Find where the given text appears and provide that cell's center as (X, Y) coordinate. 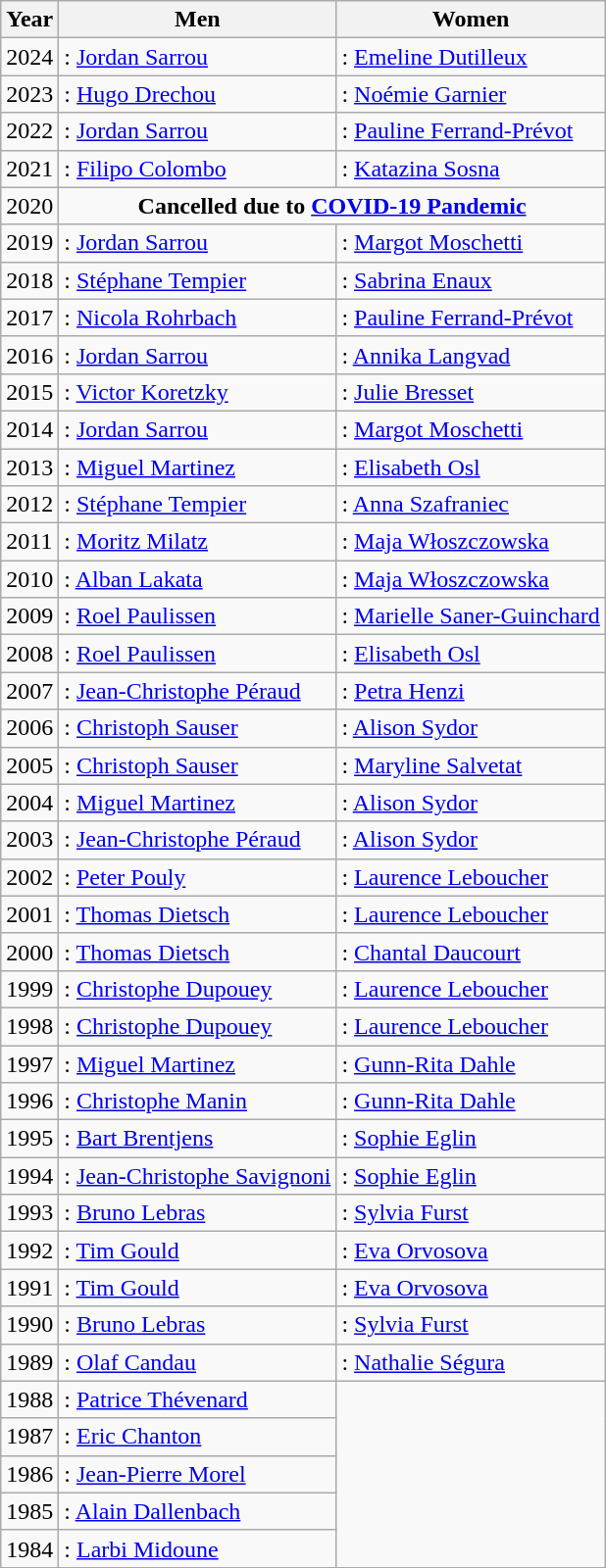
2000 (29, 952)
: Jean-Christophe Savignoni (198, 1176)
: Christophe Manin (198, 1102)
: Alban Lakata (198, 579)
Men (198, 20)
1994 (29, 1176)
1986 (29, 1474)
: Patrice Thévenard (198, 1399)
2006 (29, 728)
2010 (29, 579)
: Nicola Rohrbach (198, 318)
1987 (29, 1437)
: Nathalie Ségura (471, 1362)
1999 (29, 989)
: Peter Pouly (198, 877)
2011 (29, 542)
1984 (29, 1548)
1990 (29, 1325)
2024 (29, 57)
: Marielle Saner-Guinchard (471, 616)
: Julie Bresset (471, 392)
2016 (29, 355)
Cancelled due to COVID-19 Pandemic (332, 206)
: Bart Brentjens (198, 1139)
1988 (29, 1399)
: Filipo Colombo (198, 169)
2015 (29, 392)
2013 (29, 467)
2002 (29, 877)
: Maryline Salvetat (471, 765)
: Olaf Candau (198, 1362)
: Moritz Milatz (198, 542)
2022 (29, 131)
2023 (29, 94)
: Chantal Daucourt (471, 952)
Year (29, 20)
2003 (29, 840)
Women (471, 20)
: Emeline Dutilleux (471, 57)
2007 (29, 691)
1993 (29, 1213)
2014 (29, 429)
1996 (29, 1102)
2001 (29, 914)
: Petra Henzi (471, 691)
: Eric Chanton (198, 1437)
: Victor Koretzky (198, 392)
2018 (29, 280)
: Alain Dallenbach (198, 1511)
: Anna Szafraniec (471, 505)
1997 (29, 1063)
: Larbi Midoune (198, 1548)
: Annika Langvad (471, 355)
2004 (29, 803)
: Katazina Sosna (471, 169)
2020 (29, 206)
1989 (29, 1362)
1985 (29, 1511)
: Hugo Drechou (198, 94)
2019 (29, 243)
2012 (29, 505)
2008 (29, 654)
2017 (29, 318)
2009 (29, 616)
2005 (29, 765)
1991 (29, 1288)
2021 (29, 169)
1995 (29, 1139)
1998 (29, 1026)
1992 (29, 1250)
: Jean-Pierre Morel (198, 1474)
: Sabrina Enaux (471, 280)
: Noémie Garnier (471, 94)
